From the cell containing the given text, extract its center point as (x, y) coordinate. 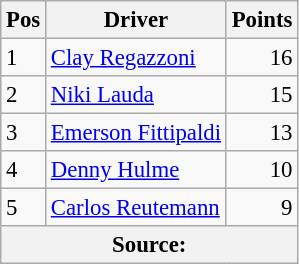
Pos (24, 20)
Points (262, 20)
9 (262, 208)
15 (262, 95)
Carlos Reutemann (136, 208)
Source: (150, 245)
13 (262, 133)
10 (262, 170)
3 (24, 133)
Clay Regazzoni (136, 58)
2 (24, 95)
4 (24, 170)
16 (262, 58)
Driver (136, 20)
Niki Lauda (136, 95)
Denny Hulme (136, 170)
1 (24, 58)
5 (24, 208)
Emerson Fittipaldi (136, 133)
